Return [x, y] of the center of cell containing provided text 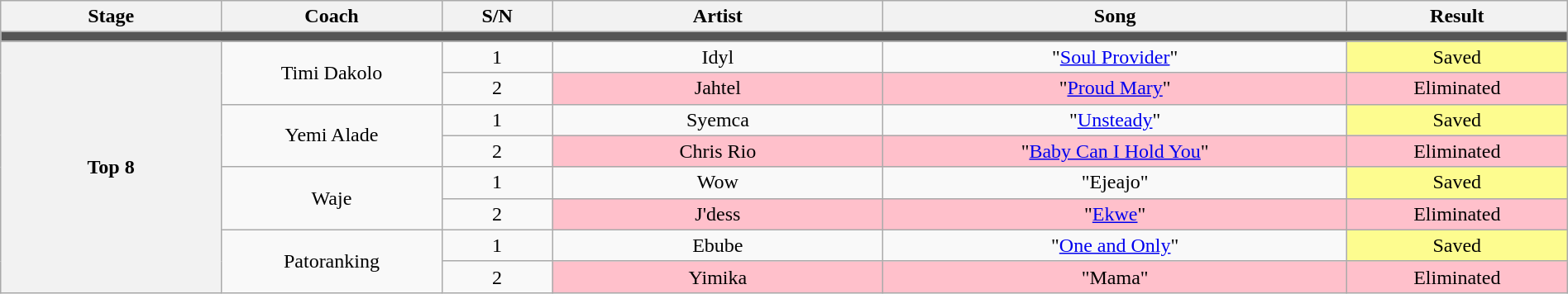
"Soul Provider" [1115, 57]
"One and Only" [1115, 245]
Ebube [718, 245]
Yemi Alade [332, 135]
Artist [718, 17]
"Ejeajo" [1115, 183]
"Unsteady" [1115, 120]
J'dess [718, 214]
Stage [111, 17]
Coach [332, 17]
Syemca [718, 120]
Jahtel [718, 88]
Yimika [718, 277]
Idyl [718, 57]
S/N [496, 17]
Timi Dakolo [332, 73]
Patoranking [332, 261]
Chris Rio [718, 151]
Wow [718, 183]
"Baby Can I Hold You" [1115, 151]
Song [1115, 17]
Waje [332, 198]
"Proud Mary" [1115, 88]
"Mama" [1115, 277]
Top 8 [111, 167]
Result [1457, 17]
"Ekwe" [1115, 214]
